Determine the (X, Y) coordinate at the center of the cell enclosing the given text.  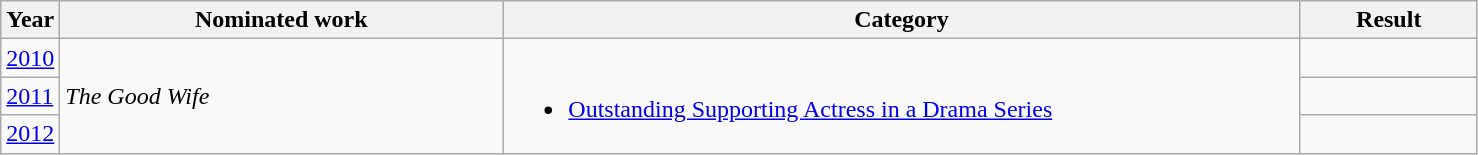
2012 (30, 134)
Result (1388, 20)
The Good Wife (282, 96)
Year (30, 20)
2010 (30, 58)
2011 (30, 96)
Outstanding Supporting Actress in a Drama Series (902, 96)
Nominated work (282, 20)
Category (902, 20)
